Scan for the cell matching the given text and deliver its (x, y) coordinate at center. 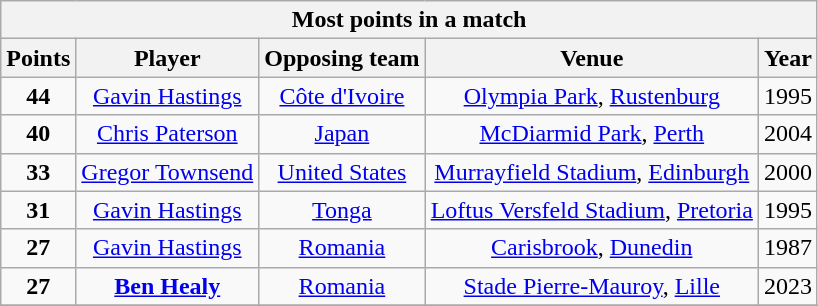
United States (342, 172)
2004 (788, 134)
40 (38, 134)
Japan (342, 134)
Gregor Townsend (168, 172)
Côte d'Ivoire (342, 96)
Points (38, 58)
1987 (788, 248)
31 (38, 210)
Tonga (342, 210)
Stade Pierre-Mauroy, Lille (592, 286)
Player (168, 58)
Most points in a match (410, 20)
Murrayfield Stadium, Edinburgh (592, 172)
Ben Healy (168, 286)
McDiarmid Park, Perth (592, 134)
Carisbrook, Dunedin (592, 248)
2023 (788, 286)
Year (788, 58)
Loftus Versfeld Stadium, Pretoria (592, 210)
Venue (592, 58)
Olympia Park, Rustenburg (592, 96)
2000 (788, 172)
Opposing team (342, 58)
Chris Paterson (168, 134)
44 (38, 96)
33 (38, 172)
